From the cell containing the given text, extract its center point as (X, Y) coordinate. 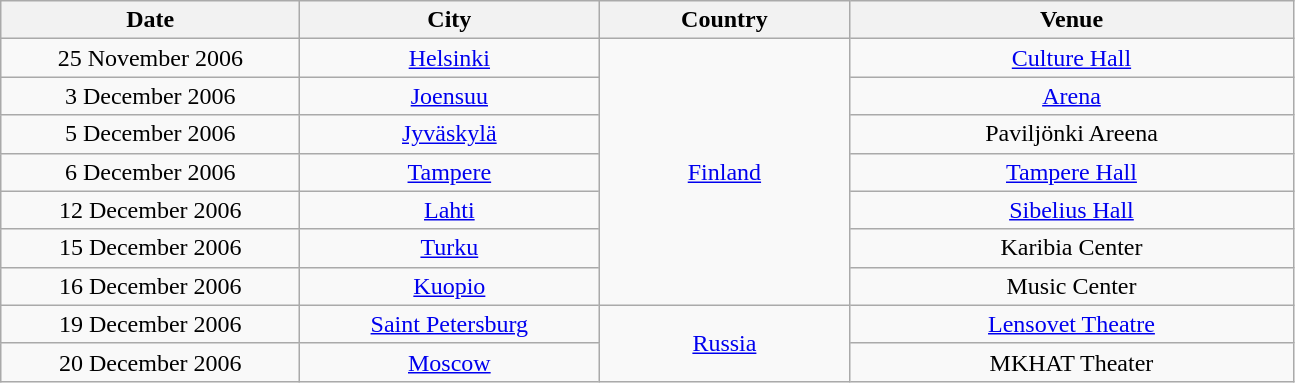
19 December 2006 (150, 324)
Tampere (450, 172)
Culture Hall (1072, 58)
Russia (724, 343)
25 November 2006 (150, 58)
Finland (724, 172)
Date (150, 20)
Paviljönki Areena (1072, 134)
Country (724, 20)
Joensuu (450, 96)
15 December 2006 (150, 248)
Venue (1072, 20)
Saint Petersburg (450, 324)
6 December 2006 (150, 172)
16 December 2006 (150, 286)
Karibia Center (1072, 248)
12 December 2006 (150, 210)
Turku (450, 248)
MKHAT Theater (1072, 362)
Kuopio (450, 286)
20 December 2006 (150, 362)
Helsinki (450, 58)
Music Center (1072, 286)
City (450, 20)
Moscow (450, 362)
Lensovet Theatre (1072, 324)
Jyväskylä (450, 134)
Lahti (450, 210)
3 December 2006 (150, 96)
5 December 2006 (150, 134)
Tampere Hall (1072, 172)
Sibelius Hall (1072, 210)
Arena (1072, 96)
